Determine the (x, y) coordinate at the center of the cell enclosing the given text.  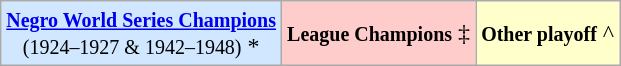
Other playoff ^ (548, 34)
League Champions ‡ (379, 34)
Negro World Series Champions(1924–1927 & 1942–1948) * (142, 34)
